Pinpoint the cell where the given text exists, returning its [X, Y] midpoint coordinate. 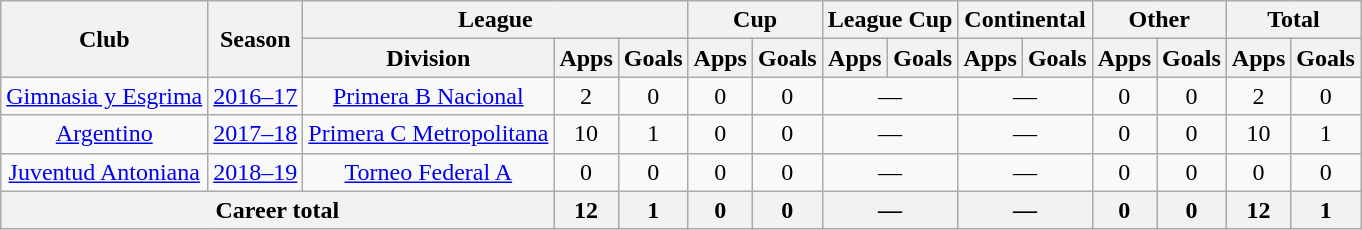
Juventud Antoniana [104, 172]
Primera B Nacional [428, 96]
Primera C Metropolitana [428, 134]
Argentino [104, 134]
Season [256, 39]
2017–18 [256, 134]
2016–17 [256, 96]
Continental [1025, 20]
Other [1159, 20]
Division [428, 58]
League Cup [890, 20]
Career total [278, 210]
Gimnasia y Esgrima [104, 96]
Cup [755, 20]
League [496, 20]
Club [104, 39]
Total [1293, 20]
Torneo Federal A [428, 172]
2018–19 [256, 172]
